Identify which cell holds the provided text, then report its [X, Y] central coordinate. 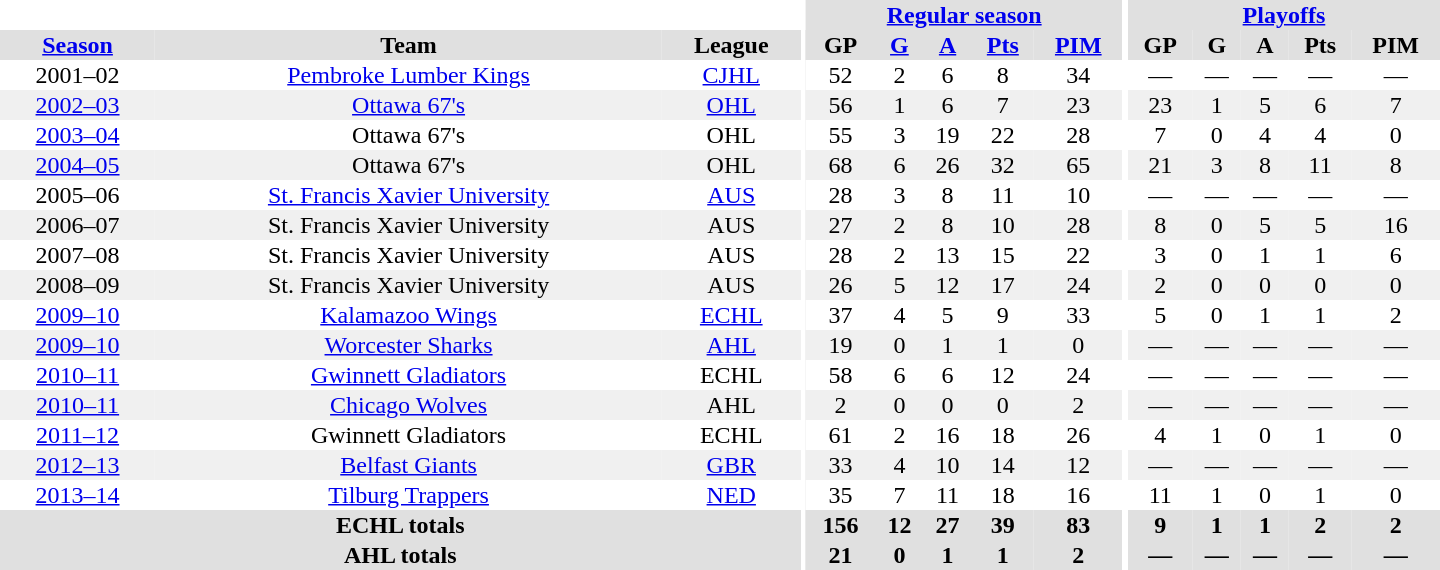
17 [1003, 285]
56 [841, 105]
Tilburg Trappers [408, 495]
83 [1078, 525]
2008–09 [78, 285]
GBR [731, 465]
13 [947, 255]
League [731, 45]
156 [841, 525]
68 [841, 165]
2007–08 [78, 255]
2003–04 [78, 135]
Pembroke Lumber Kings [408, 75]
2001–02 [78, 75]
CJHL [731, 75]
ECHL totals [400, 525]
32 [1003, 165]
Chicago Wolves [408, 405]
NED [731, 495]
65 [1078, 165]
Season [78, 45]
AHL totals [400, 555]
Playoffs [1284, 15]
Team [408, 45]
61 [841, 435]
2004–05 [78, 165]
Belfast Giants [408, 465]
52 [841, 75]
14 [1003, 465]
Worcester Sharks [408, 345]
2005–06 [78, 195]
2013–14 [78, 495]
39 [1003, 525]
34 [1078, 75]
15 [1003, 255]
37 [841, 315]
Regular season [964, 15]
2011–12 [78, 435]
35 [841, 495]
2012–13 [78, 465]
58 [841, 375]
Kalamazoo Wings [408, 315]
55 [841, 135]
2006–07 [78, 225]
2002–03 [78, 105]
